Extract the [X, Y] coordinate from the center of the cell holding the provided text.  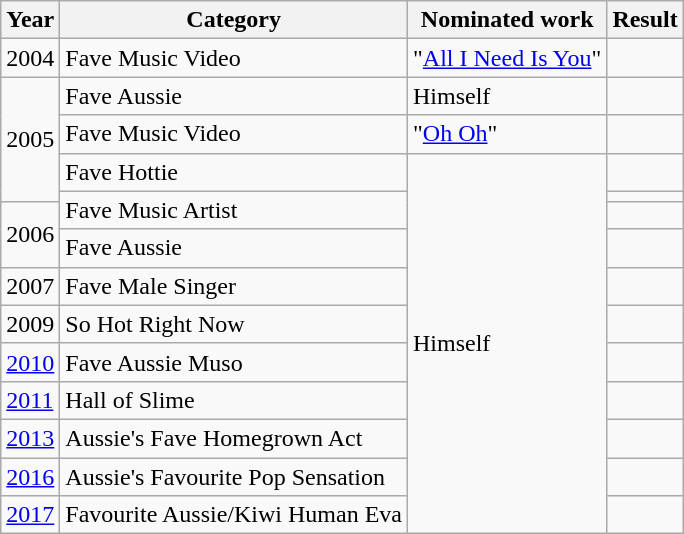
Aussie's Favourite Pop Sensation [234, 477]
2007 [30, 286]
Aussie's Fave Homegrown Act [234, 438]
2011 [30, 400]
2004 [30, 58]
Fave Male Singer [234, 286]
2017 [30, 515]
Hall of Slime [234, 400]
Fave Hottie [234, 172]
Category [234, 20]
Nominated work [508, 20]
2009 [30, 324]
Fave Music Artist [234, 210]
"All I Need Is You" [508, 58]
Fave Aussie Muso [234, 362]
Favourite Aussie/Kiwi Human Eva [234, 515]
2013 [30, 438]
2016 [30, 477]
"Oh Oh" [508, 134]
2005 [30, 140]
Result [645, 20]
2006 [30, 234]
Year [30, 20]
2010 [30, 362]
So Hot Right Now [234, 324]
